Return the (X, Y) coordinate for the center point of the cell that contains the specified text.  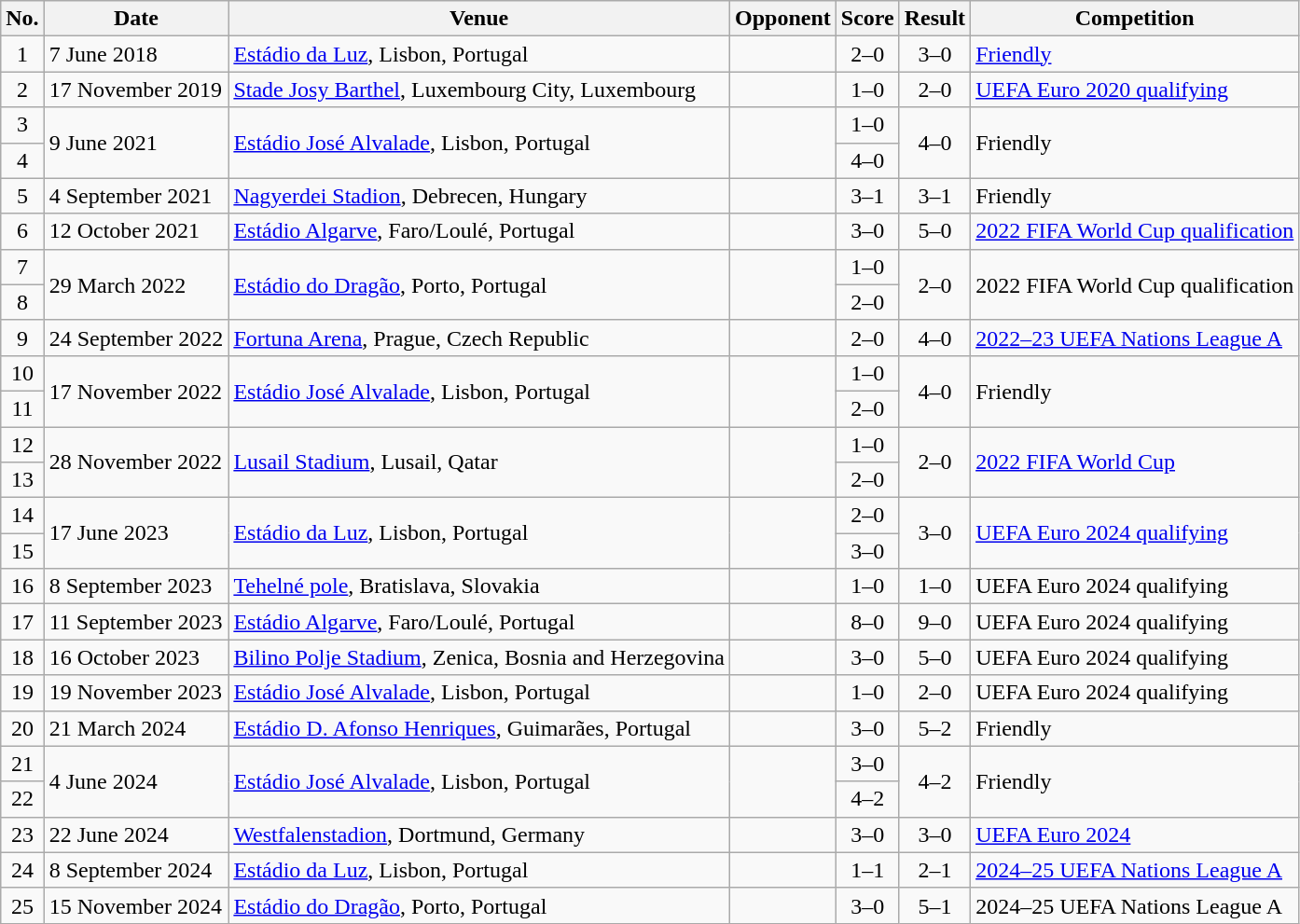
2 (22, 90)
29 March 2022 (136, 284)
15 (22, 551)
UEFA Euro 2024 (1135, 834)
9 June 2021 (136, 143)
22 (22, 799)
UEFA Euro 2020 qualifying (1135, 90)
6 (22, 231)
17 November 2019 (136, 90)
Score (867, 19)
17 June 2023 (136, 533)
Lusail Stadium, Lusail, Qatar (479, 462)
25 (22, 905)
Fortuna Arena, Prague, Czech Republic (479, 338)
12 (22, 445)
1–1 (867, 870)
Competition (1135, 19)
15 November 2024 (136, 905)
8 (22, 302)
2–1 (934, 870)
22 June 2024 (136, 834)
4 June 2024 (136, 781)
9 (22, 338)
9–0 (934, 622)
19 November 2023 (136, 693)
Venue (479, 19)
Tehelné pole, Bratislava, Slovakia (479, 586)
24 September 2022 (136, 338)
Westfalenstadion, Dortmund, Germany (479, 834)
10 (22, 373)
21 March 2024 (136, 728)
7 June 2018 (136, 54)
17 (22, 622)
28 November 2022 (136, 462)
12 October 2021 (136, 231)
No. (22, 19)
20 (22, 728)
Date (136, 19)
24 (22, 870)
17 November 2022 (136, 391)
Stade Josy Barthel, Luxembourg City, Luxembourg (479, 90)
11 September 2023 (136, 622)
2022 FIFA World Cup (1135, 462)
Bilino Polje Stadium, Zenica, Bosnia and Herzegovina (479, 657)
5 (22, 196)
16 October 2023 (136, 657)
Nagyerdei Stadion, Debrecen, Hungary (479, 196)
16 (22, 586)
4 (22, 160)
Estádio D. Afonso Henriques, Guimarães, Portugal (479, 728)
18 (22, 657)
8 September 2024 (136, 870)
21 (22, 764)
14 (22, 516)
13 (22, 480)
2022–23 UEFA Nations League A (1135, 338)
23 (22, 834)
5–2 (934, 728)
7 (22, 267)
Result (934, 19)
8 September 2023 (136, 586)
3 (22, 125)
1 (22, 54)
19 (22, 693)
8–0 (867, 622)
5–1 (934, 905)
Opponent (782, 19)
4 September 2021 (136, 196)
11 (22, 408)
